Locate the cell with the specified text and output its [X, Y] center coordinate. 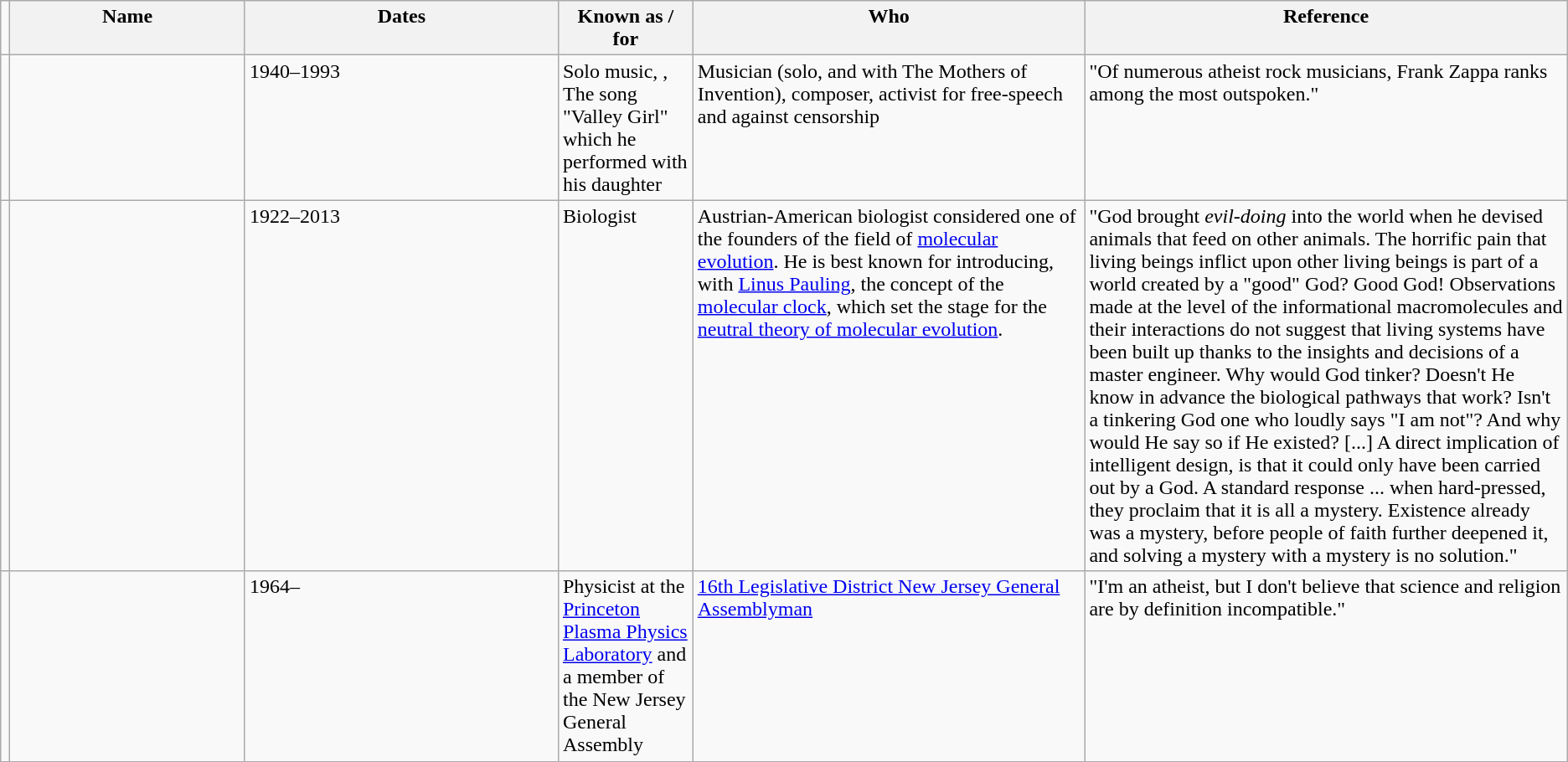
Solo music, , The song "Valley Girl" which he performed with his daughter [625, 127]
Who [889, 28]
Biologist [625, 385]
1940–1993 [401, 127]
Musician (solo, and with The Mothers of Invention), composer, activist for free-speech and against censorship [889, 127]
Name [127, 28]
1964– [401, 667]
1922–2013 [401, 385]
"Of numerous atheist rock musicians, Frank Zappa ranks among the most outspoken." [1326, 127]
Physicist at the Princeton Plasma Physics Laboratory and a member of the New Jersey General Assembly [625, 667]
16th Legislative District New Jersey General Assemblyman [889, 667]
Reference [1326, 28]
Dates [401, 28]
"I'm an atheist, but I don't believe that science and religion are by definition incompatible." [1326, 667]
Known as / for [625, 28]
